Locate the cell with the specified text and output its (X, Y) center coordinate. 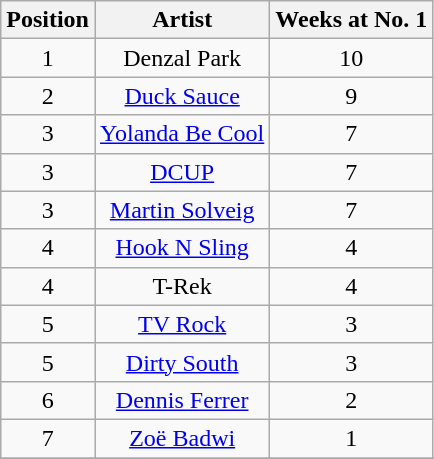
T-Rek (182, 286)
Dirty South (182, 362)
Position (48, 20)
Zoë Badwi (182, 438)
10 (352, 58)
Artist (182, 20)
9 (352, 96)
Weeks at No. 1 (352, 20)
Hook N Sling (182, 248)
Duck Sauce (182, 96)
Denzal Park (182, 58)
6 (48, 400)
TV Rock (182, 324)
Dennis Ferrer (182, 400)
DCUP (182, 172)
Yolanda Be Cool (182, 134)
Martin Solveig (182, 210)
